Provide the (x, y) coordinate of the cell's center where the given text is located.  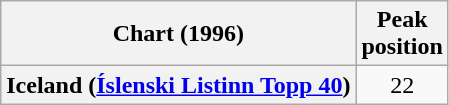
Iceland (Íslenski Listinn Topp 40) (178, 85)
Chart (1996) (178, 34)
Peakposition (402, 34)
22 (402, 85)
